From the cell containing the given text, extract its center point as [x, y] coordinate. 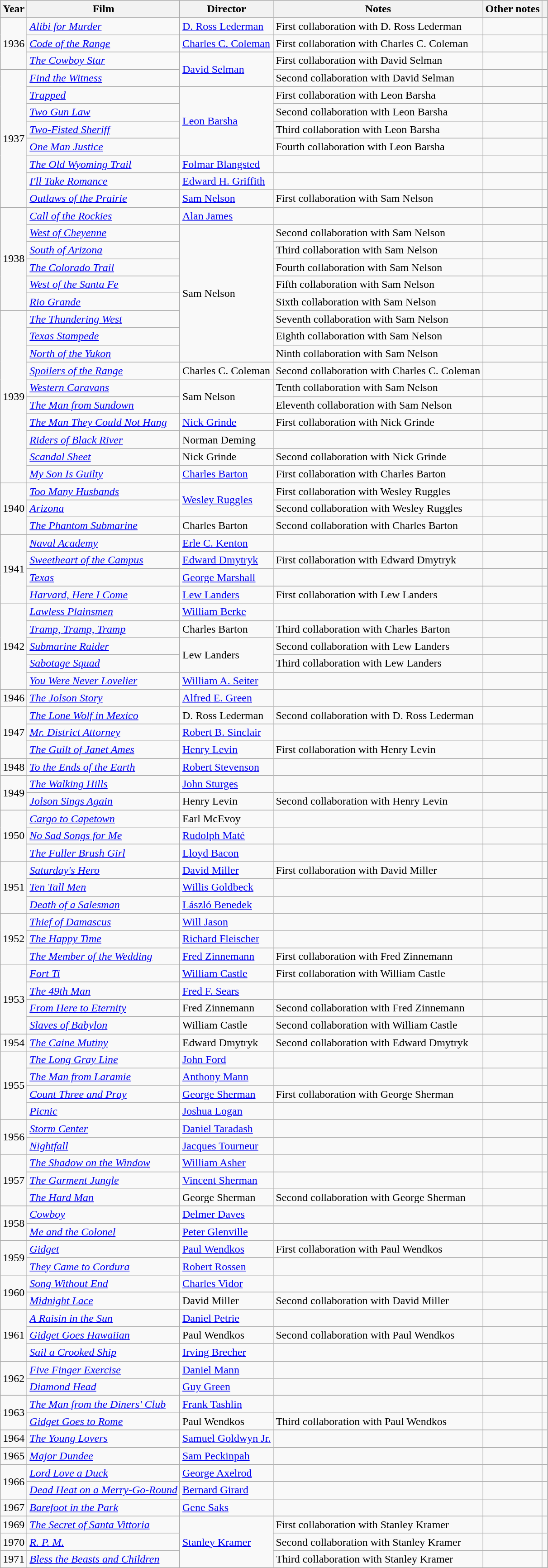
West of Cheyenne [104, 233]
William Asher [226, 1163]
Daniel Petrie [226, 1318]
Ninth collaboration with Sam Nelson [378, 353]
1946 [14, 698]
Call of the Rockies [104, 216]
The Guilt of Janet Ames [104, 749]
Rudolph Maté [226, 836]
Second collaboration with Nick Grinde [378, 457]
Delmer Daves [226, 1215]
Other notes [512, 9]
The Man from Sundown [104, 405]
The Secret of Santa Vittoria [104, 1525]
The Hard Man [104, 1197]
Nightfall [104, 1146]
South of Arizona [104, 250]
You Were Never Lovelier [104, 681]
Fred F. Sears [226, 991]
Gidget [104, 1249]
Edward H. Griffith [226, 181]
The Man They Could Not Hang [104, 422]
Will Jason [226, 922]
Jolson Sings Again [104, 801]
1949 [14, 793]
Picnic [104, 1111]
Sweetheart of the Campus [104, 560]
1954 [14, 1042]
Notes [378, 9]
Folmar Blangsted [226, 164]
Alibi for Murder [104, 26]
Daniel Mann [226, 1370]
Naval Academy [104, 543]
The Member of the Wedding [104, 956]
Leon Barsha [226, 121]
Death of a Salesman [104, 905]
Fourth collaboration with Leon Barsha [378, 147]
Second collaboration with Leon Barsha [378, 112]
Second collaboration with Lew Landers [378, 646]
The 49th Man [104, 991]
First collaboration with Edward Dmytryk [378, 560]
George Axelrod [226, 1473]
Norman Deming [226, 439]
1936 [14, 43]
Year [14, 9]
The Old Wyoming Trail [104, 164]
1953 [14, 999]
Third collaboration with Stanley Kramer [378, 1559]
Second collaboration with William Castle [378, 1025]
Second collaboration with Henry Levin [378, 801]
1971 [14, 1559]
First collaboration with Charles Barton [378, 474]
Major Dundee [104, 1456]
Robert Stevenson [226, 767]
Willis Goldbeck [226, 887]
Third collaboration with Charles Barton [378, 629]
The Shadow on the Window [104, 1163]
Second collaboration with Sam Nelson [378, 233]
The Caine Mutiny [104, 1042]
West of the Santa Fe [104, 285]
Daniel Taradash [226, 1129]
Third collaboration with Lew Landers [378, 663]
Third collaboration with Sam Nelson [378, 250]
The Phantom Submarine [104, 526]
1951 [14, 887]
1962 [14, 1378]
Guy Green [226, 1387]
First collaboration with George Sherman [378, 1094]
Count Three and Pray [104, 1094]
North of the Yukon [104, 353]
1955 [14, 1086]
The Man from the Diners' Club [104, 1404]
Sam Peckinpah [226, 1456]
Two Gun Law [104, 112]
1961 [14, 1335]
Me and the Colonel [104, 1232]
Irving Brecher [226, 1353]
1952 [14, 939]
First collaboration with Stanley Kramer [378, 1525]
Scandal Sheet [104, 457]
1969 [14, 1525]
1967 [14, 1507]
Robert Rossen [226, 1266]
I'll Take Romance [104, 181]
Second collaboration with David Miller [378, 1301]
Joshua Logan [226, 1111]
Anthony Mann [226, 1077]
A Raisin in the Sun [104, 1318]
Second collaboration with Fred Zinnemann [378, 1008]
Charles Vidor [226, 1283]
David Selman [226, 69]
Five Finger Exercise [104, 1370]
The Walking Hills [104, 784]
1937 [14, 138]
Cowboy [104, 1215]
1957 [14, 1180]
Diamond Head [104, 1387]
Fifth collaboration with Sam Nelson [378, 285]
Texas [104, 577]
Thief of Damascus [104, 922]
1970 [14, 1542]
Tenth collaboration with Sam Nelson [378, 388]
Film [104, 9]
George Marshall [226, 577]
1941 [14, 569]
1956 [14, 1137]
Gidget Goes Hawaiian [104, 1335]
No Sad Songs for Me [104, 836]
They Came to Cordura [104, 1266]
Lloyd Bacon [226, 853]
Gidget Goes to Rome [104, 1421]
1959 [14, 1258]
Submarine Raider [104, 646]
Barefoot in the Park [104, 1507]
My Son Is Guilty [104, 474]
Western Caravans [104, 388]
Second collaboration with Stanley Kramer [378, 1542]
First collaboration with Leon Barsha [378, 95]
The Cowboy Star [104, 61]
Frank Tashlin [226, 1404]
Song Without End [104, 1283]
Saturday's Hero [104, 870]
Two-Fisted Sheriff [104, 129]
Alan James [226, 216]
Arizona [104, 509]
First collaboration with Lew Landers [378, 595]
Lawless Plainsmen [104, 612]
Riders of Black River [104, 439]
The Garment Jungle [104, 1180]
William Berke [226, 612]
The Young Lovers [104, 1439]
1947 [14, 732]
William A. Seiter [226, 681]
Ten Tall Men [104, 887]
Richard Fleischer [226, 939]
The Thundering West [104, 319]
Third collaboration with Paul Wendkos [378, 1421]
The Man from Laramie [104, 1077]
First collaboration with David Miller [378, 870]
1939 [14, 396]
One Man Justice [104, 147]
1950 [14, 836]
First collaboration with Fred Zinnemann [378, 956]
Slaves of Babylon [104, 1025]
R. P. M. [104, 1542]
Midnight Lace [104, 1301]
Sixth collaboration with Sam Nelson [378, 302]
Too Many Husbands [104, 491]
Director [226, 9]
First collaboration with Nick Grinde [378, 422]
1960 [14, 1292]
First collaboration with D. Ross Lederman [378, 26]
Seventh collaboration with Sam Nelson [378, 319]
Outlaws of the Prairie [104, 198]
Harvard, Here I Come [104, 595]
1938 [14, 259]
Stanley Kramer [226, 1542]
To the Ends of the Earth [104, 767]
The Jolson Story [104, 698]
Second collaboration with Charles C. Coleman [378, 371]
The Happy Time [104, 939]
Earl McEvoy [226, 819]
1948 [14, 767]
John Sturges [226, 784]
Jacques Tourneur [226, 1146]
Second collaboration with D. Ross Lederman [378, 715]
Wesley Ruggles [226, 500]
Bernard Girard [226, 1490]
1958 [14, 1223]
The Colorado Trail [104, 267]
Bless the Beasts and Children [104, 1559]
First collaboration with Henry Levin [378, 749]
Sail a Crooked Ship [104, 1353]
Second collaboration with Edward Dmytryk [378, 1042]
Spoilers of the Range [104, 371]
First collaboration with William Castle [378, 973]
The Fuller Brush Girl [104, 853]
First collaboration with Charles C. Coleman [378, 43]
1940 [14, 508]
Second collaboration with George Sherman [378, 1197]
From Here to Eternity [104, 1008]
1963 [14, 1413]
Mr. District Attorney [104, 732]
Find the Witness [104, 78]
Cargo to Capetown [104, 819]
Eleventh collaboration with Sam Nelson [378, 405]
Second collaboration with Charles Barton [378, 526]
1964 [14, 1439]
Dead Heat on a Merry-Go-Round [104, 1490]
The Lone Wolf in Mexico [104, 715]
First collaboration with David Selman [378, 61]
1966 [14, 1482]
First collaboration with Paul Wendkos [378, 1249]
1965 [14, 1456]
John Ford [226, 1060]
Storm Center [104, 1129]
Second collaboration with Paul Wendkos [378, 1335]
First collaboration with Sam Nelson [378, 198]
Sabotage Squad [104, 663]
Fort Ti [104, 973]
Robert B. Sinclair [226, 732]
László Benedek [226, 905]
Third collaboration with Leon Barsha [378, 129]
The Long Gray Line [104, 1060]
Rio Grande [104, 302]
Alfred E. Green [226, 698]
Eighth collaboration with Sam Nelson [378, 336]
Texas Stampede [104, 336]
Vincent Sherman [226, 1180]
Peter Glenville [226, 1232]
Erle C. Kenton [226, 543]
Samuel Goldwyn Jr. [226, 1439]
Second collaboration with David Selman [378, 78]
Gene Saks [226, 1507]
Second collaboration with Wesley Ruggles [378, 509]
First collaboration with Wesley Ruggles [378, 491]
Fourth collaboration with Sam Nelson [378, 267]
Trapped [104, 95]
1942 [14, 646]
Lord Love a Duck [104, 1473]
Code of the Range [104, 43]
Tramp, Tramp, Tramp [104, 629]
